Capture the cell that displays the provided text and extract its [x, y] central coordinate. 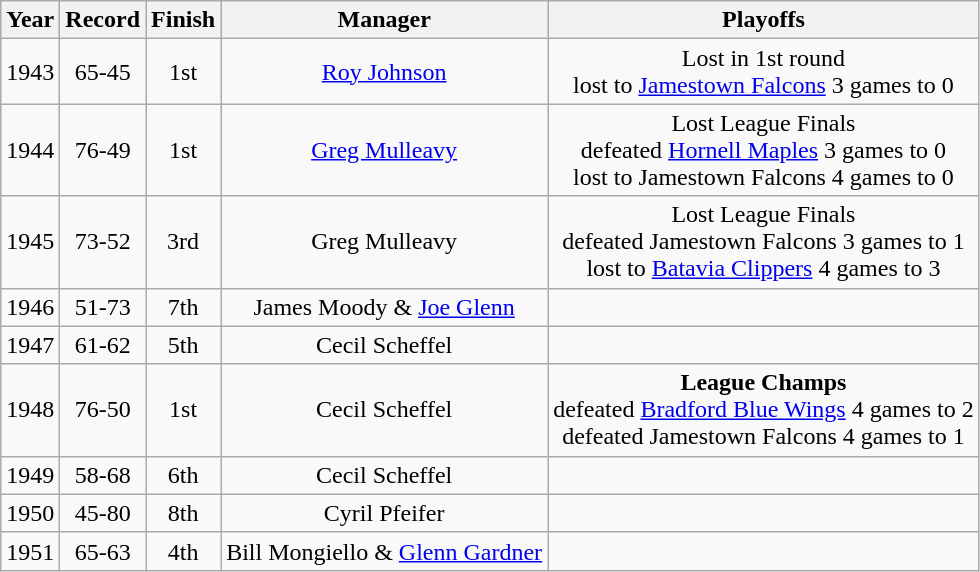
4th [184, 551]
Manager [384, 20]
1950 [30, 513]
1945 [30, 242]
Roy Johnson [384, 72]
76-50 [103, 410]
League Champsdefeated Bradford Blue Wings 4 games to 2defeated Jamestown Falcons 4 games to 1 [764, 410]
1948 [30, 410]
73-52 [103, 242]
Year [30, 20]
61-62 [103, 345]
6th [184, 475]
7th [184, 307]
5th [184, 345]
1944 [30, 150]
1943 [30, 72]
Cyril Pfeifer [384, 513]
1947 [30, 345]
51-73 [103, 307]
76-49 [103, 150]
Record [103, 20]
8th [184, 513]
45-80 [103, 513]
65-45 [103, 72]
Bill Mongiello & Glenn Gardner [384, 551]
1949 [30, 475]
3rd [184, 242]
1951 [30, 551]
Lost in 1st roundlost to Jamestown Falcons 3 games to 0 [764, 72]
65-63 [103, 551]
Lost League Finalsdefeated Jamestown Falcons 3 games to 1lost to Batavia Clippers 4 games to 3 [764, 242]
James Moody & Joe Glenn [384, 307]
58-68 [103, 475]
Playoffs [764, 20]
Finish [184, 20]
1946 [30, 307]
Lost League Finalsdefeated Hornell Maples 3 games to 0lost to Jamestown Falcons 4 games to 0 [764, 150]
